Scan for the cell matching the given text and deliver its (x, y) coordinate at center. 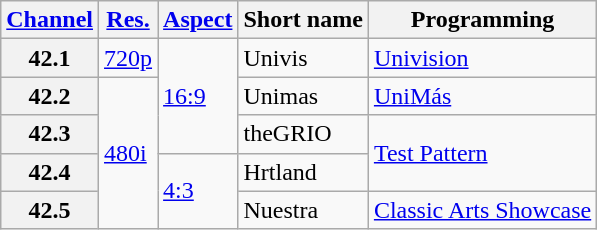
4:3 (198, 191)
Univision (482, 58)
Hrtland (303, 172)
42.5 (50, 210)
Channel (50, 20)
42.3 (50, 134)
Classic Arts Showcase (482, 210)
Test Pattern (482, 153)
42.4 (50, 172)
UniMás (482, 96)
Short name (303, 20)
480i (128, 153)
Res. (128, 20)
Univis (303, 58)
Aspect (198, 20)
42.1 (50, 58)
Nuestra (303, 210)
16:9 (198, 96)
42.2 (50, 96)
Programming (482, 20)
720p (128, 58)
Unimas (303, 96)
theGRIO (303, 134)
